Output the (x, y) coordinate of the center of the cell containing the given text.  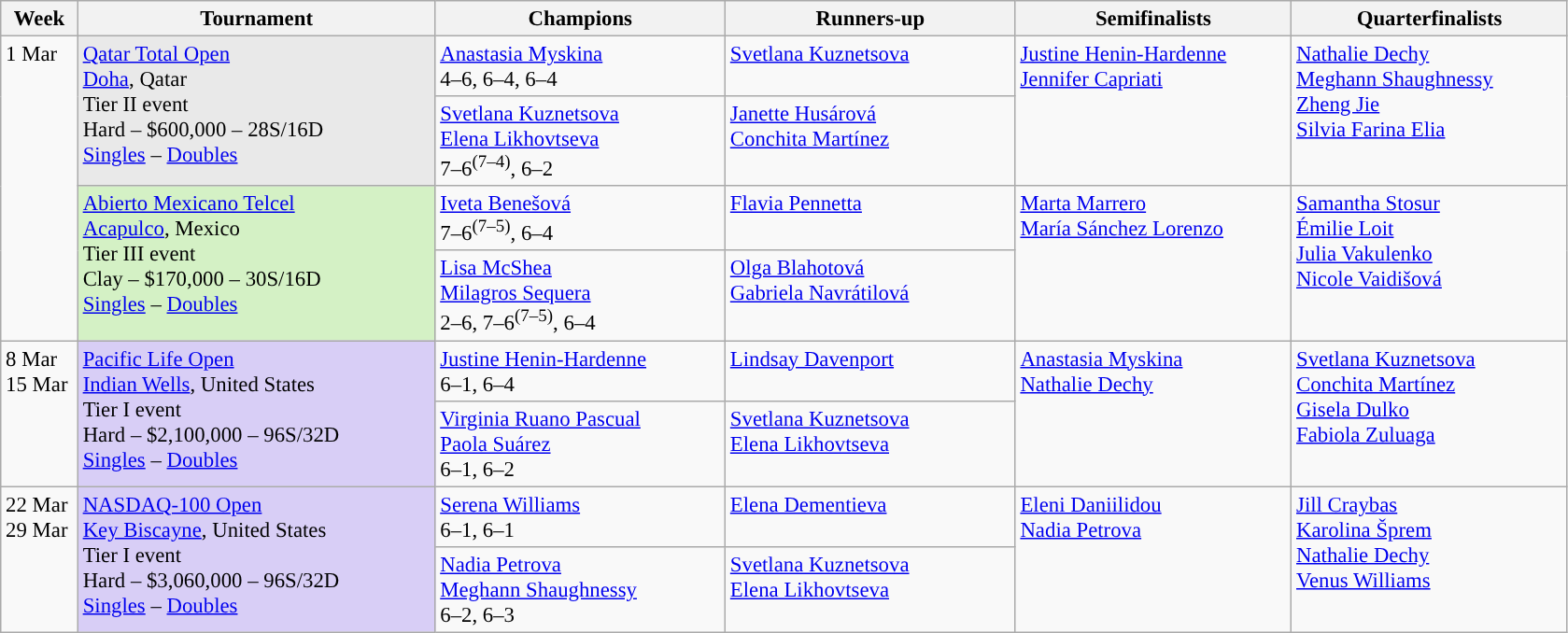
Week (39, 19)
Nathalie Dechy Meghann Shaughnessy Zheng Jie Silvia Farina Elia (1430, 112)
Pacific Life Open Indian Wells, United States Tier I event Hard – $2,100,000 – 96S/32D Singles – Doubles (256, 414)
Svetlana Kuznetsova Elena Likhovtseva7–6(7–4), 6–2 (581, 141)
Quarterfinalists (1430, 19)
Elena Dementieva (870, 517)
Olga Blahotová Gabriela Navrátilová (870, 295)
Nadia Petrova Meghann Shaughnessy6–2, 6–3 (581, 589)
Lindsay Davenport (870, 372)
Eleni Daniilidou Nadia Petrova (1153, 559)
Iveta Benešová 7–6(7–5), 6–4 (581, 218)
1 Mar (39, 189)
Virginia Ruano Pascual Paola Suárez6–1, 6–2 (581, 443)
Justine Henin-Hardenne 6–1, 6–4 (581, 372)
Semifinalists (1153, 19)
Samantha Stosur Émilie Loit Julia Vakulenko Nicole Vaidišová (1430, 263)
Anastasia Myskina Nathalie Dechy (1153, 414)
Qatar Total Open Doha, Qatar Tier II event Hard – $600,000 – 28S/16DSingles – Doubles (256, 112)
Jill Craybas Karolina Šprem Nathalie Dechy Venus Williams (1430, 559)
Tournament (256, 19)
Abierto Mexicano Telcel Acapulco, Mexico Tier III event Clay – $170,000 – 30S/16DSingles – Doubles (256, 263)
Champions (581, 19)
Lisa McShea Milagros Sequera2–6, 7–6(7–5), 6–4 (581, 295)
8 Mar15 Mar (39, 414)
Runners-up (870, 19)
Janette Husárová Conchita Martínez (870, 141)
Svetlana Kuznetsova (870, 67)
22 Mar29 Mar (39, 559)
Serena Williams 6–1, 6–1 (581, 517)
Flavia Pennetta (870, 218)
Marta Marrero María Sánchez Lorenzo (1153, 263)
Anastasia Myskina 4–6, 6–4, 6–4 (581, 67)
Svetlana Kuznetsova Conchita Martínez Gisela Dulko Fabiola Zuluaga (1430, 414)
Justine Henin-Hardenne Jennifer Capriati (1153, 112)
NASDAQ-100 Open Key Biscayne, United States Tier I event Hard – $3,060,000 – 96S/32D Singles – Doubles (256, 559)
